Locate the cell with the specified text and output its (X, Y) center coordinate. 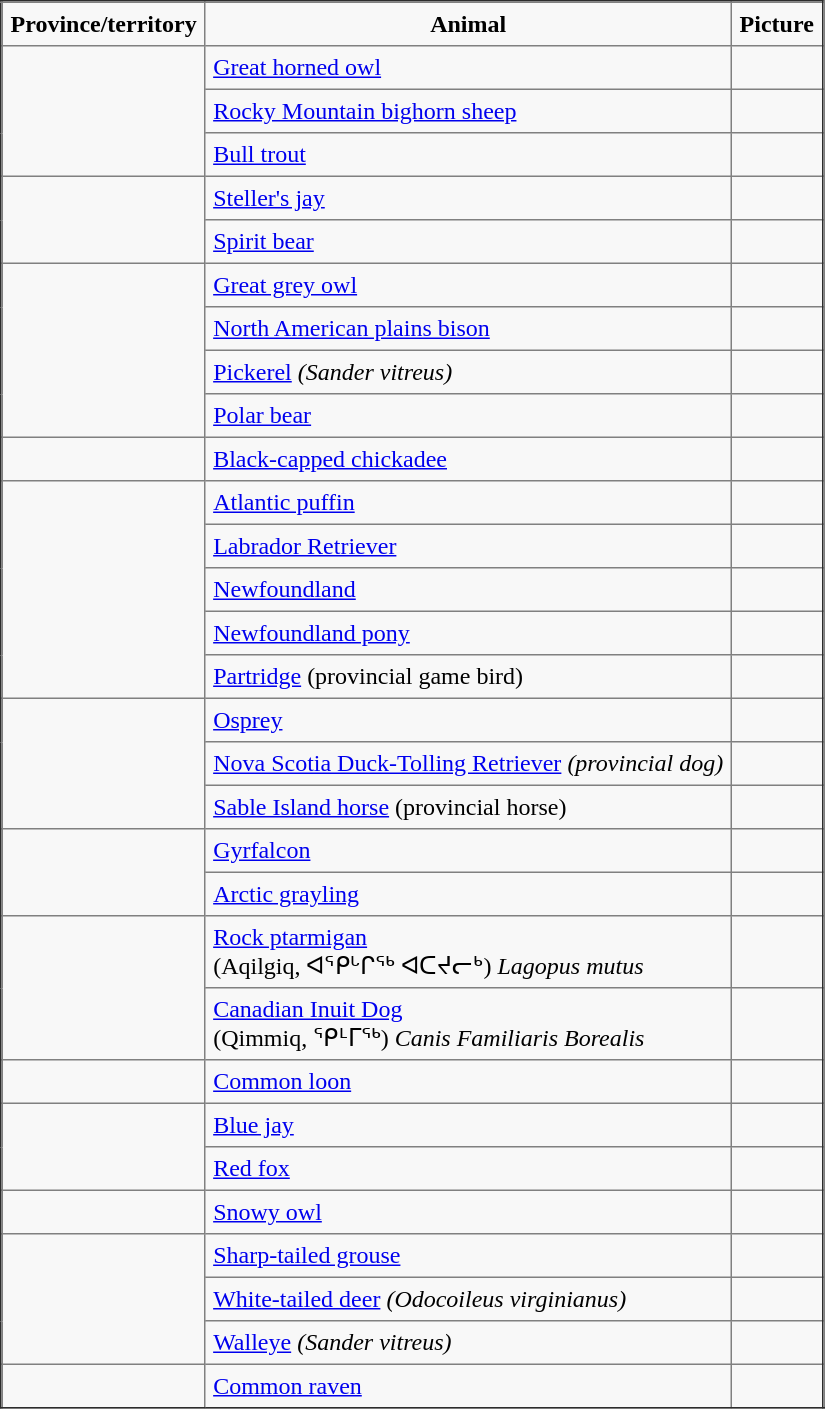
Steller's jay (468, 198)
Labrador Retriever (468, 546)
Province/territory (104, 24)
Pickerel (Sander vitreus) (468, 372)
Spirit bear (468, 242)
Sable Island horse (provincial horse) (468, 807)
Canadian Inuit Dog(Qimmiq, ᕿᒻᒥᖅ) Canis Familiaris Borealis (468, 1024)
Nova Scotia Duck-Tolling Retriever (provincial dog) (468, 764)
Picture (776, 24)
Newfoundland pony (468, 633)
Snowy owl (468, 1212)
Newfoundland (468, 590)
Polar bear (468, 416)
White-tailed deer (Odocoileus virginianus) (468, 1299)
Common loon (468, 1082)
Walleye (Sander vitreus) (468, 1343)
Arctic grayling (468, 894)
Gyrfalcon (468, 851)
North American plains bison (468, 329)
Rock ptarmigan(Aqilgiq, ᐊᕐᑭᒡᒋᖅ ᐊᑕᔪᓕᒃ) Lagopus mutus (468, 952)
Rocky Mountain bighorn sheep (468, 111)
Great horned owl (468, 68)
Blue jay (468, 1125)
Great grey owl (468, 285)
Partridge (provincial game bird) (468, 677)
Bull trout (468, 155)
Red fox (468, 1169)
Atlantic puffin (468, 503)
Black-capped chickadee (468, 459)
Common raven (468, 1386)
Animal (468, 24)
Sharp-tailed grouse (468, 1256)
Osprey (468, 720)
